Search for the cell housing the specified text and yield its (x, y) center coordinate. 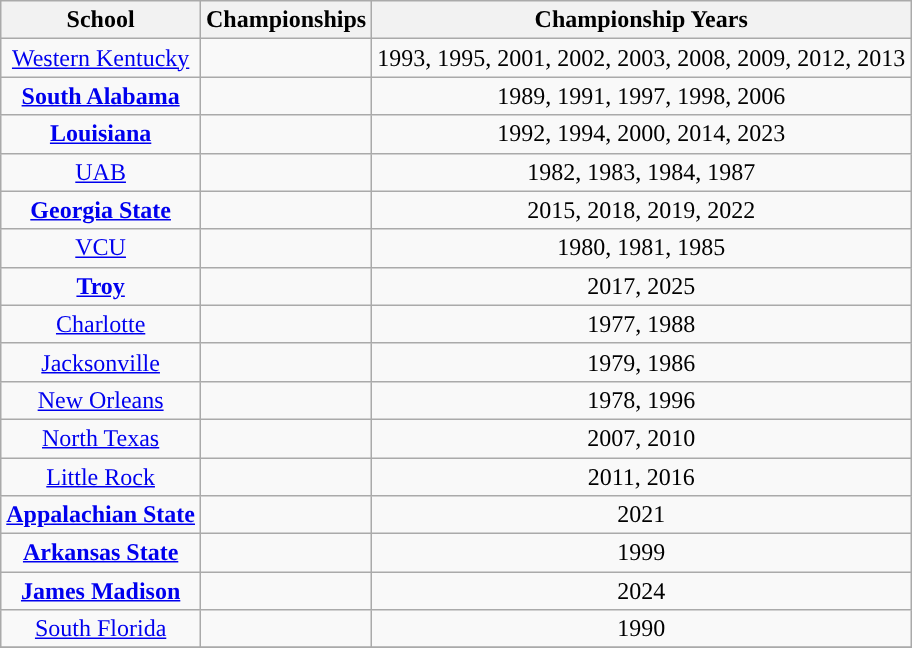
2015, 2018, 2019, 2022 (642, 210)
1977, 1988 (642, 324)
2011, 2016 (642, 477)
1993, 1995, 2001, 2002, 2003, 2008, 2009, 2012, 2013 (642, 58)
Louisiana (101, 134)
Arkansas State (101, 553)
2024 (642, 591)
1982, 1983, 1984, 1987 (642, 172)
Georgia State (101, 210)
Appalachian State (101, 515)
1989, 1991, 1997, 1998, 2006 (642, 96)
James Madison (101, 591)
Championship Years (642, 20)
Championships (286, 20)
North Texas (101, 438)
Little Rock (101, 477)
2017, 2025 (642, 286)
1978, 1996 (642, 400)
1999 (642, 553)
Charlotte (101, 324)
Jacksonville (101, 362)
1990 (642, 629)
1980, 1981, 1985 (642, 248)
School (101, 20)
New Orleans (101, 400)
South Alabama (101, 96)
2021 (642, 515)
1979, 1986 (642, 362)
Western Kentucky (101, 58)
Troy (101, 286)
UAB (101, 172)
VCU (101, 248)
1992, 1994, 2000, 2014, 2023 (642, 134)
South Florida (101, 629)
2007, 2010 (642, 438)
